Provide the [x, y] coordinate of the cell's center where the given text is located.  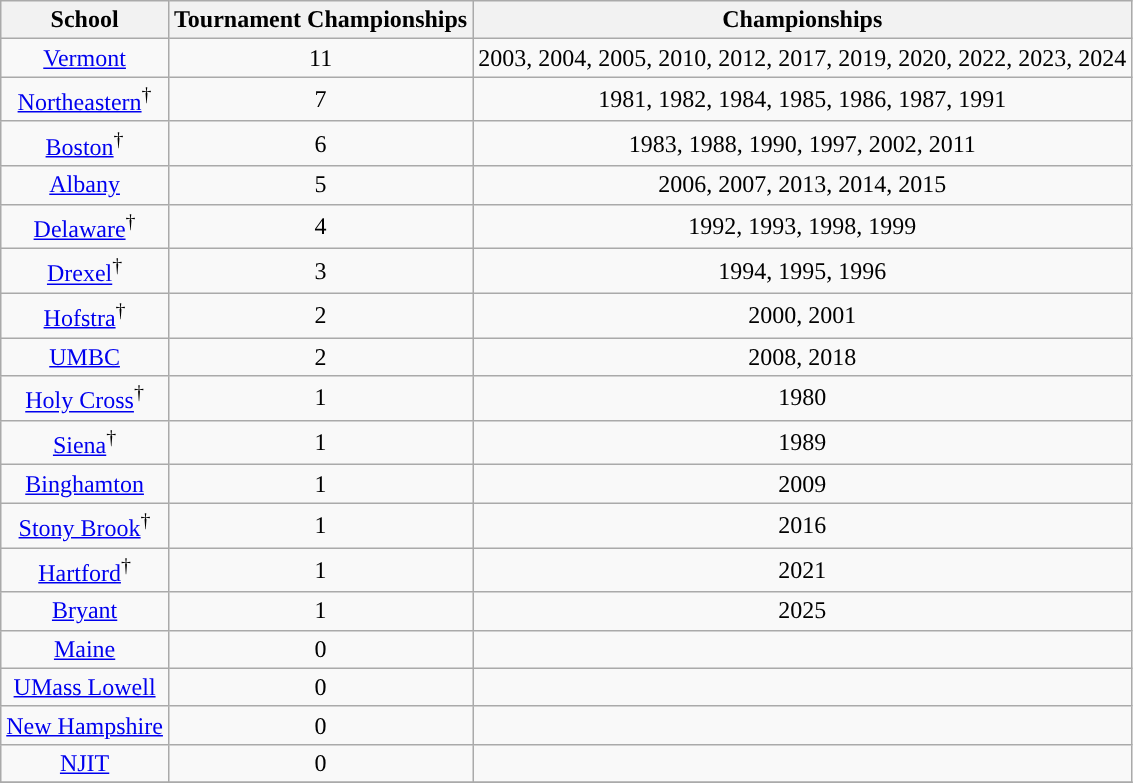
Northeastern† [85, 100]
2016 [802, 526]
1992, 1993, 1998, 1999 [802, 226]
Hartford† [85, 570]
2009 [802, 484]
Tournament Championships [320, 20]
1981, 1982, 1984, 1985, 1986, 1987, 1991 [802, 100]
5 [320, 185]
Vermont [85, 58]
2008, 2018 [802, 357]
2000, 2001 [802, 316]
Boston† [85, 144]
4 [320, 226]
2006, 2007, 2013, 2014, 2015 [802, 185]
New Hampshire [85, 725]
Binghamton [85, 484]
Hofstra† [85, 316]
NJIT [85, 763]
11 [320, 58]
UMass Lowell [85, 687]
1989 [802, 442]
1980 [802, 398]
Siena† [85, 442]
Holy Cross† [85, 398]
Maine [85, 649]
3 [320, 272]
6 [320, 144]
Bryant [85, 611]
2003, 2004, 2005, 2010, 2012, 2017, 2019, 2020, 2022, 2023, 2024 [802, 58]
2021 [802, 570]
7 [320, 100]
Stony Brook† [85, 526]
2025 [802, 611]
UMBC [85, 357]
Delaware† [85, 226]
Drexel† [85, 272]
Championships [802, 20]
1983, 1988, 1990, 1997, 2002, 2011 [802, 144]
1994, 1995, 1996 [802, 272]
Albany [85, 185]
School [85, 20]
